Search for the cell housing the specified text and yield its [X, Y] center coordinate. 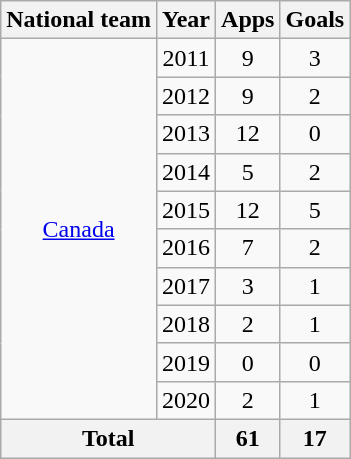
Total [108, 438]
2018 [186, 324]
Canada [79, 230]
Goals [315, 20]
Apps [248, 20]
2020 [186, 400]
7 [248, 248]
2014 [186, 172]
2011 [186, 58]
2015 [186, 210]
61 [248, 438]
2019 [186, 362]
National team [79, 20]
2013 [186, 134]
2016 [186, 248]
2012 [186, 96]
2017 [186, 286]
17 [315, 438]
Year [186, 20]
